Return (x, y) of the center of cell containing provided text 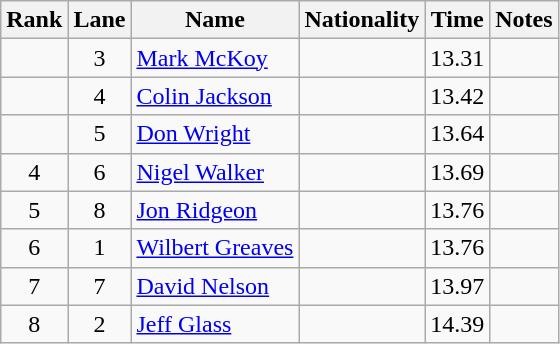
1 (100, 248)
13.31 (458, 58)
Nationality (362, 20)
Mark McKoy (215, 58)
Nigel Walker (215, 172)
Notes (524, 20)
Wilbert Greaves (215, 248)
Jeff Glass (215, 324)
3 (100, 58)
Name (215, 20)
13.42 (458, 96)
Colin Jackson (215, 96)
David Nelson (215, 286)
Don Wright (215, 134)
2 (100, 324)
13.69 (458, 172)
14.39 (458, 324)
Rank (34, 20)
Lane (100, 20)
Jon Ridgeon (215, 210)
Time (458, 20)
13.64 (458, 134)
13.97 (458, 286)
